Pinpoint the cell where the given text exists, returning its [X, Y] midpoint coordinate. 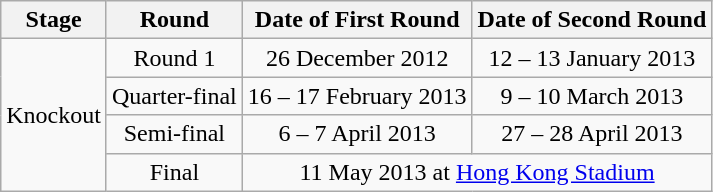
6 – 7 April 2013 [357, 134]
Semi-final [174, 134]
11 May 2013 at Hong Kong Stadium [476, 172]
Final [174, 172]
26 December 2012 [357, 58]
Date of Second Round [592, 20]
Round 1 [174, 58]
Round [174, 20]
27 – 28 April 2013 [592, 134]
16 – 17 February 2013 [357, 96]
12 – 13 January 2013 [592, 58]
Date of First Round [357, 20]
Knockout [54, 115]
9 – 10 March 2013 [592, 96]
Quarter-final [174, 96]
Stage [54, 20]
